Detect which cell encompasses the target text, then output its [x, y] center coordinate. 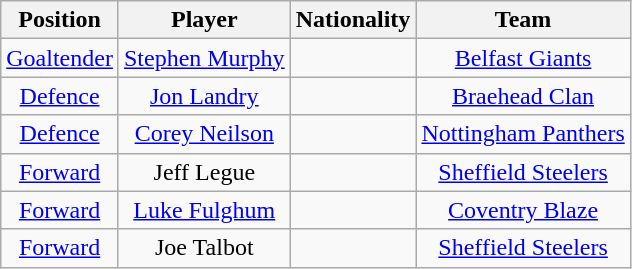
Belfast Giants [523, 58]
Luke Fulghum [204, 210]
Position [60, 20]
Jeff Legue [204, 172]
Jon Landry [204, 96]
Team [523, 20]
Braehead Clan [523, 96]
Stephen Murphy [204, 58]
Nottingham Panthers [523, 134]
Player [204, 20]
Nationality [353, 20]
Goaltender [60, 58]
Joe Talbot [204, 248]
Corey Neilson [204, 134]
Coventry Blaze [523, 210]
